From the cell containing the given text, extract its center point as [X, Y] coordinate. 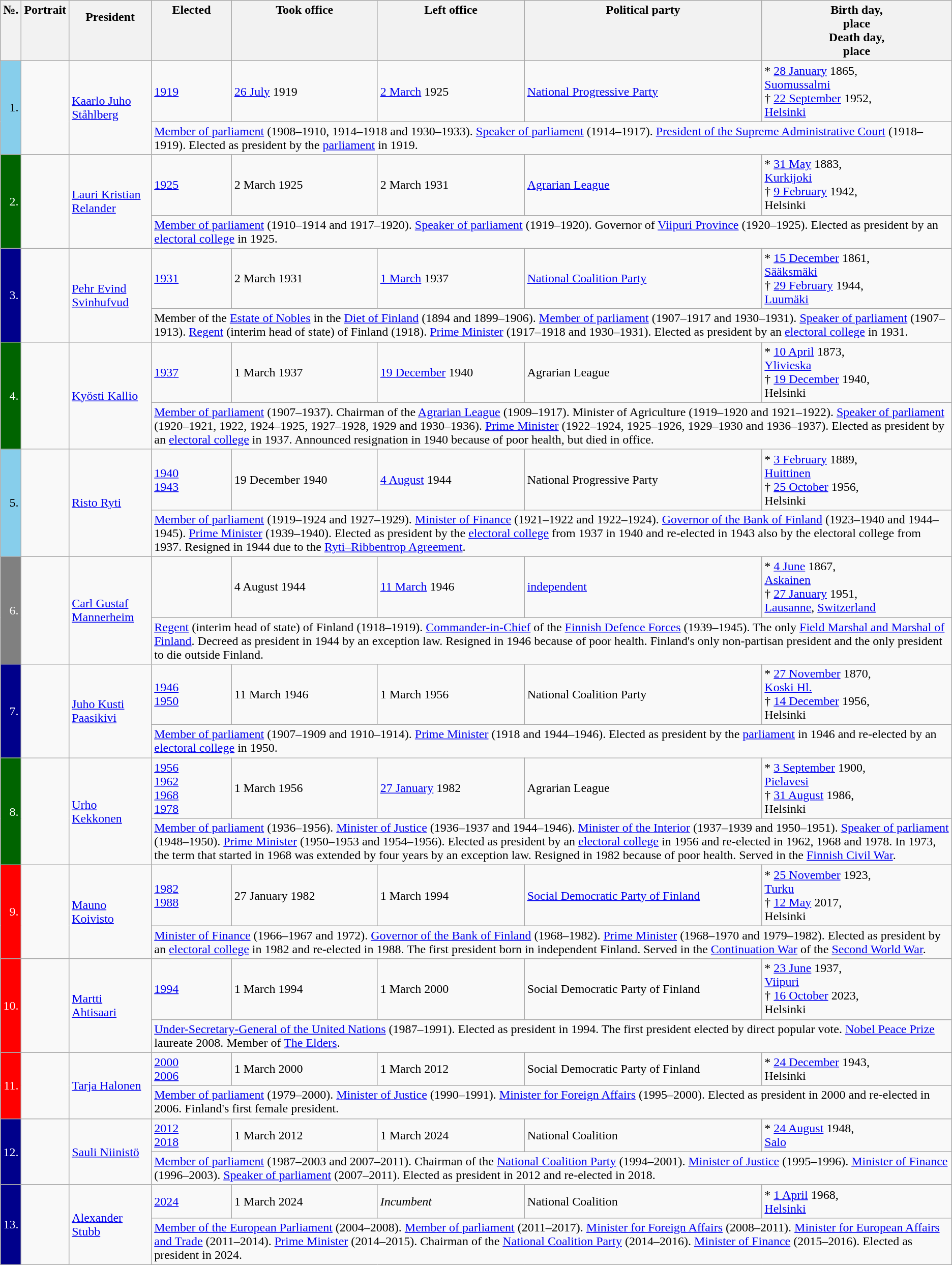
1919 [192, 92]
* 4 June 1867,Askainen† 27 January 1951,Lausanne, Switzerland [856, 587]
Mauno Koivisto [110, 912]
* 1 April 1968,Helsinki [856, 1201]
* 3 February 1889,Huittinen† 25 October 1956,Helsinki [856, 479]
* 23 June 1937,Viipuri† 16 October 2023,Helsinki [856, 989]
* 10 April 1873,Ylivieska† 19 December 1940,Helsinki [856, 372]
Took office [304, 31]
Left office [451, 31]
* 28 January 1865,Suomussalmi† 22 September 1952,Helsinki [856, 92]
6. [11, 610]
* 31 May 1883,Kurkijoki† 9 February 1942,Helsinki [856, 185]
1925 [192, 185]
19821988 [192, 895]
Tarja Halonen [110, 1085]
* 15 December 1861,Sääksmäki† 29 February 1944,Luumäki [856, 279]
Lauri Kristian Relander [110, 201]
1931 [192, 279]
Incumbent [451, 1201]
19401943 [192, 479]
1994 [192, 989]
Alexander Stubb [110, 1225]
Elected [192, 31]
10. [11, 1006]
Kaarlo Juho Ståhlberg [110, 108]
№. [11, 31]
* 24 August 1948,Salo [856, 1135]
20122018 [192, 1135]
Portrait [45, 31]
Urho Kekkonen [110, 812]
12. [11, 1152]
Birth day,placeDeath day,place [856, 31]
9. [11, 912]
President [110, 31]
Carl Gustaf Mannerheim [110, 610]
2024 [192, 1201]
11. [11, 1085]
* 25 November 1923,Turku† 12 May 2017,Helsinki [856, 895]
independent [643, 587]
26 July 1919 [304, 92]
Kyösti Kallio [110, 396]
Political party [643, 31]
* 27 November 1870,Koski Hl.† 14 December 1956,Helsinki [856, 695]
5. [11, 503]
1956196219681978 [192, 788]
4. [11, 396]
* 3 September 1900,Pielavesi† 31 August 1986,Helsinki [856, 788]
19461950 [192, 695]
3. [11, 295]
1. [11, 108]
8. [11, 812]
1937 [192, 372]
20002006 [192, 1069]
Risto Ryti [110, 503]
2. [11, 201]
* 24 December 1943,Helsinki [856, 1069]
Pehr Evind Svinhufvud [110, 295]
Juho Kusti Paasikivi [110, 711]
13. [11, 1225]
7. [11, 711]
Sauli Niinistö [110, 1152]
Martti Ahtisaari [110, 1006]
